Return the (X, Y) coordinate for the center point of the cell that contains the specified text.  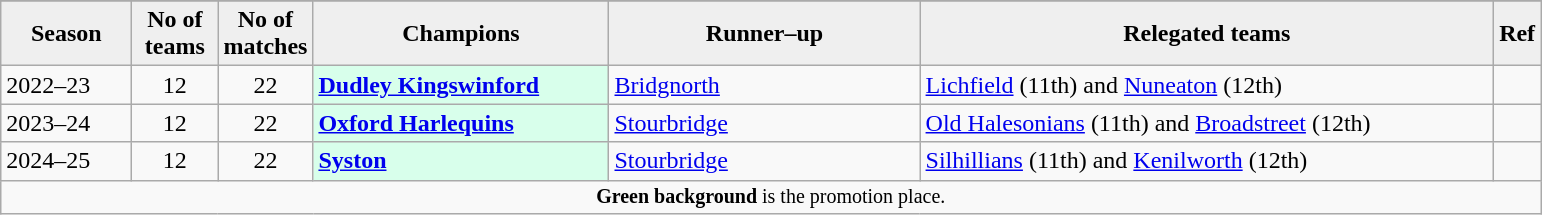
Syston (461, 161)
Runner–up (764, 34)
Season (66, 34)
Green background is the promotion place. (771, 196)
Champions (461, 34)
Dudley Kingswinford (461, 85)
No of teams (175, 34)
2023–24 (66, 123)
2024–25 (66, 161)
Old Halesonians (11th) and Broadstreet (12th) (1207, 123)
2022–23 (66, 85)
Lichfield (11th) and Nuneaton (12th) (1207, 85)
Silhillians (11th) and Kenilworth (12th) (1207, 161)
Bridgnorth (764, 85)
Ref (1518, 34)
Oxford Harlequins (461, 123)
No of matches (266, 34)
Relegated teams (1207, 34)
